Search for the cell housing the specified text and yield its (x, y) center coordinate. 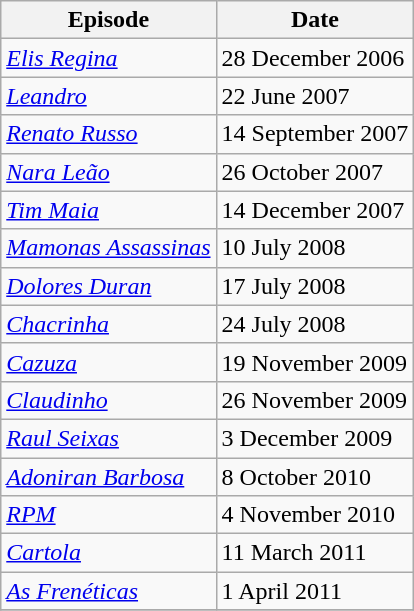
Claudinho (108, 400)
Date (315, 20)
Raul Seixas (108, 438)
26 November 2009 (315, 400)
Elis Regina (108, 58)
19 November 2009 (315, 362)
As Frenéticas (108, 591)
Cartola (108, 553)
Tim Maia (108, 210)
17 July 2008 (315, 286)
RPM (108, 515)
Renato Russo (108, 134)
28 December 2006 (315, 58)
Mamonas Assassinas (108, 248)
8 October 2010 (315, 477)
24 July 2008 (315, 324)
14 September 2007 (315, 134)
Dolores Duran (108, 286)
Chacrinha (108, 324)
11 March 2011 (315, 553)
1 April 2011 (315, 591)
Leandro (108, 96)
Adoniran Barbosa (108, 477)
22 June 2007 (315, 96)
Nara Leão (108, 172)
4 November 2010 (315, 515)
3 December 2009 (315, 438)
14 December 2007 (315, 210)
26 October 2007 (315, 172)
Episode (108, 20)
Cazuza (108, 362)
10 July 2008 (315, 248)
